Determine the (x, y) coordinate at the center of the cell enclosing the given text.  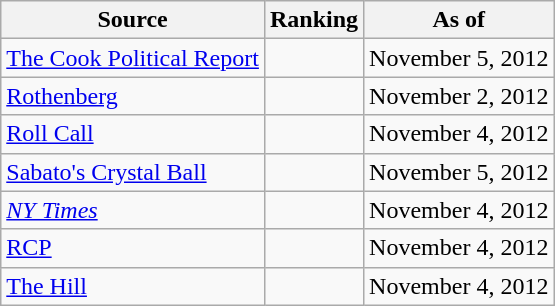
NY Times (133, 210)
The Hill (133, 286)
Roll Call (133, 134)
Rothenberg (133, 96)
Ranking (314, 20)
Source (133, 20)
RCP (133, 248)
The Cook Political Report (133, 58)
As of (459, 20)
Sabato's Crystal Ball (133, 172)
November 2, 2012 (459, 96)
